Find where the given text appears and provide that cell's center as [X, Y] coordinate. 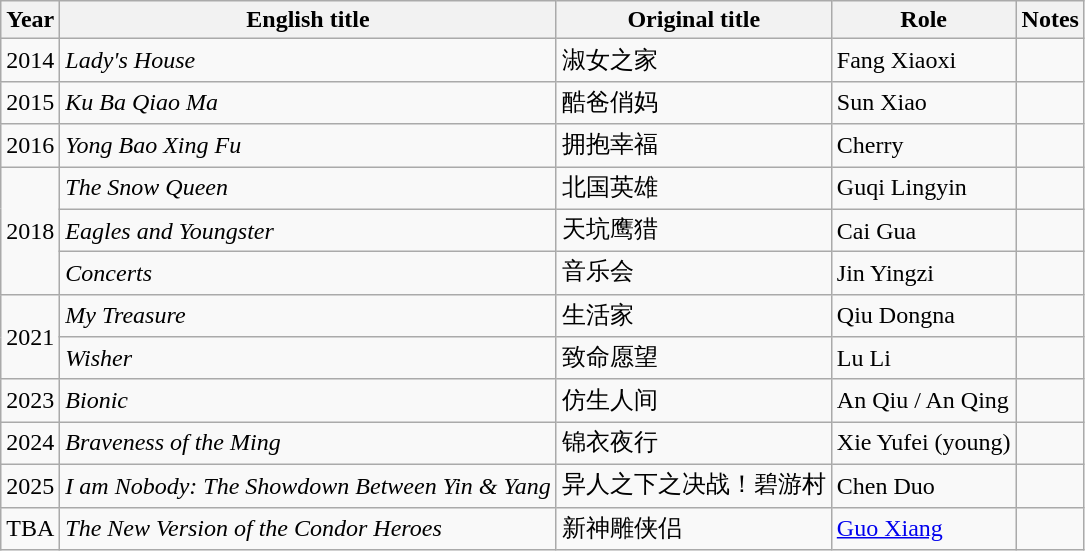
天坑鹰猎 [694, 230]
Lu Li [924, 358]
Year [30, 20]
Guqi Lingyin [924, 188]
The New Version of the Condor Heroes [308, 528]
酷爸俏妈 [694, 102]
Bionic [308, 400]
Lady's House [308, 60]
新神雕侠侣 [694, 528]
锦衣夜行 [694, 444]
Braveness of the Ming [308, 444]
Qiu Dongna [924, 316]
2016 [30, 146]
音乐会 [694, 274]
2015 [30, 102]
2021 [30, 336]
Ku Ba Qiao Ma [308, 102]
Concerts [308, 274]
TBA [30, 528]
北国英雄 [694, 188]
Role [924, 20]
I am Nobody: The Showdown Between Yin & Yang [308, 486]
Original title [694, 20]
2018 [30, 230]
Eagles and Youngster [308, 230]
Fang Xiaoxi [924, 60]
An Qiu / An Qing [924, 400]
Wisher [308, 358]
致命愿望 [694, 358]
2024 [30, 444]
Sun Xiao [924, 102]
2014 [30, 60]
Xie Yufei (young) [924, 444]
淑女之家 [694, 60]
2025 [30, 486]
Guo Xiang [924, 528]
2023 [30, 400]
Yong Bao Xing Fu [308, 146]
English title [308, 20]
仿生人间 [694, 400]
Cai Gua [924, 230]
Cherry [924, 146]
异人之下之决战！碧游村 [694, 486]
拥抱幸福 [694, 146]
Jin Yingzi [924, 274]
生活家 [694, 316]
Notes [1050, 20]
My Treasure [308, 316]
The Snow Queen [308, 188]
Chen Duo [924, 486]
